Provide the (x, y) coordinate of the cell's center where the given text is located.  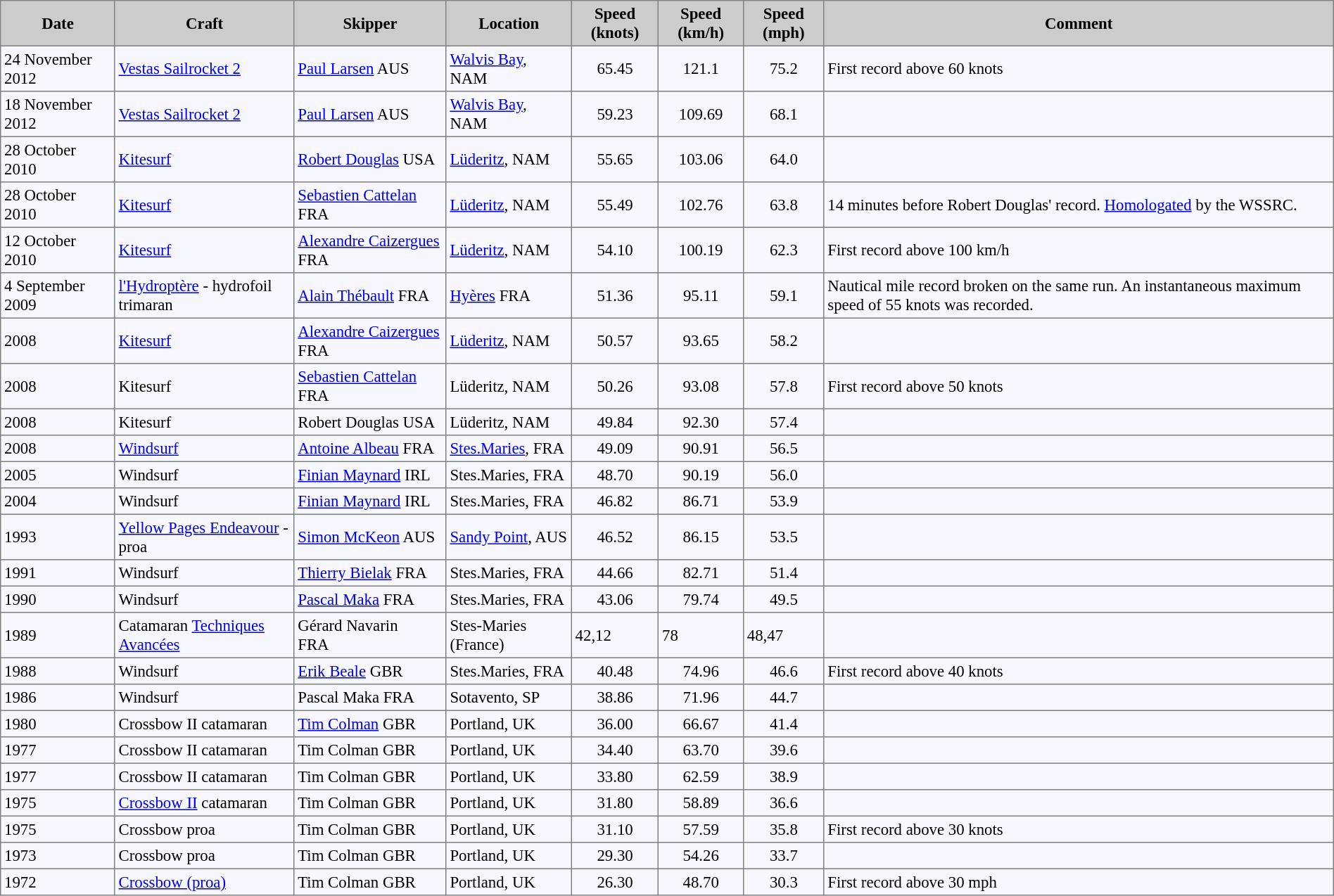
79.74 (701, 599)
40.48 (615, 671)
Skipper (370, 23)
Comment (1079, 23)
39.6 (784, 750)
46.52 (615, 537)
78 (701, 635)
1991 (58, 573)
55.65 (615, 159)
71.96 (701, 698)
62.59 (701, 776)
Crossbow (proa) (204, 882)
102.76 (701, 205)
14 minutes before Robert Douglas' record. Homologated by the WSSRC. (1079, 205)
Speed (km/h) (701, 23)
86.15 (701, 537)
First record above 60 knots (1079, 68)
100.19 (701, 250)
Location (509, 23)
49.09 (615, 449)
38.86 (615, 698)
44.7 (784, 698)
Speed (knots) (615, 23)
31.10 (615, 829)
29.30 (615, 856)
36.6 (784, 803)
Alain Thébault FRA (370, 295)
Catamaran Techniques Avancées (204, 635)
63.8 (784, 205)
First record above 30 knots (1079, 829)
58.89 (701, 803)
38.9 (784, 776)
90.19 (701, 475)
51.36 (615, 295)
l'Hydroptère - hydrofoil trimaran (204, 295)
56.0 (784, 475)
First record above 50 knots (1079, 386)
1973 (58, 856)
54.26 (701, 856)
66.67 (701, 724)
33.80 (615, 776)
2005 (58, 475)
Gérard NavarinFRA (370, 635)
41.4 (784, 724)
53.9 (784, 501)
74.96 (701, 671)
121.1 (701, 68)
93.08 (701, 386)
46.6 (784, 671)
1988 (58, 671)
59.1 (784, 295)
95.11 (701, 295)
35.8 (784, 829)
50.26 (615, 386)
56.5 (784, 449)
First record above 100 km/h (1079, 250)
68.1 (784, 114)
93.65 (701, 340)
34.40 (615, 750)
Nautical mile record broken on the same run. An instantaneous maximum speed of 55 knots was recorded. (1079, 295)
33.7 (784, 856)
55.49 (615, 205)
64.0 (784, 159)
51.4 (784, 573)
First record above 40 knots (1079, 671)
50.57 (615, 340)
1972 (58, 882)
92.30 (701, 422)
18 November 2012 (58, 114)
Yellow Pages Endeavour - proa (204, 537)
44.66 (615, 573)
31.80 (615, 803)
30.3 (784, 882)
1993 (58, 537)
1989 (58, 635)
4 September 2009 (58, 295)
57.4 (784, 422)
Erik Beale GBR (370, 671)
Craft (204, 23)
46.82 (615, 501)
49.84 (615, 422)
Sandy Point, AUS (509, 537)
57.59 (701, 829)
Hyères FRA (509, 295)
1980 (58, 724)
109.69 (701, 114)
49.5 (784, 599)
65.45 (615, 68)
2004 (58, 501)
57.8 (784, 386)
42,12 (615, 635)
63.70 (701, 750)
Stes-Maries (France) (509, 635)
Date (58, 23)
43.06 (615, 599)
59.23 (615, 114)
24 November 2012 (58, 68)
1986 (58, 698)
103.06 (701, 159)
26.30 (615, 882)
53.5 (784, 537)
86.71 (701, 501)
90.91 (701, 449)
1990 (58, 599)
Speed (mph) (784, 23)
Sotavento, SP (509, 698)
62.3 (784, 250)
58.2 (784, 340)
First record above 30 mph (1079, 882)
Antoine Albeau FRA (370, 449)
75.2 (784, 68)
82.71 (701, 573)
12 October 2010 (58, 250)
48,47 (784, 635)
Thierry Bielak FRA (370, 573)
36.00 (615, 724)
Simon McKeon AUS (370, 537)
54.10 (615, 250)
